Determine the [x, y] coordinate at the center of the cell enclosing the given text.  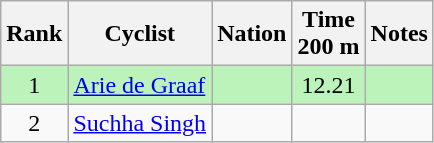
Time200 m [328, 34]
Nation [252, 34]
Cyclist [140, 34]
12.21 [328, 85]
Arie de Graaf [140, 85]
Rank [34, 34]
2 [34, 123]
Suchha Singh [140, 123]
1 [34, 85]
Notes [399, 34]
